Identify which cell holds the provided text, then report its [x, y] central coordinate. 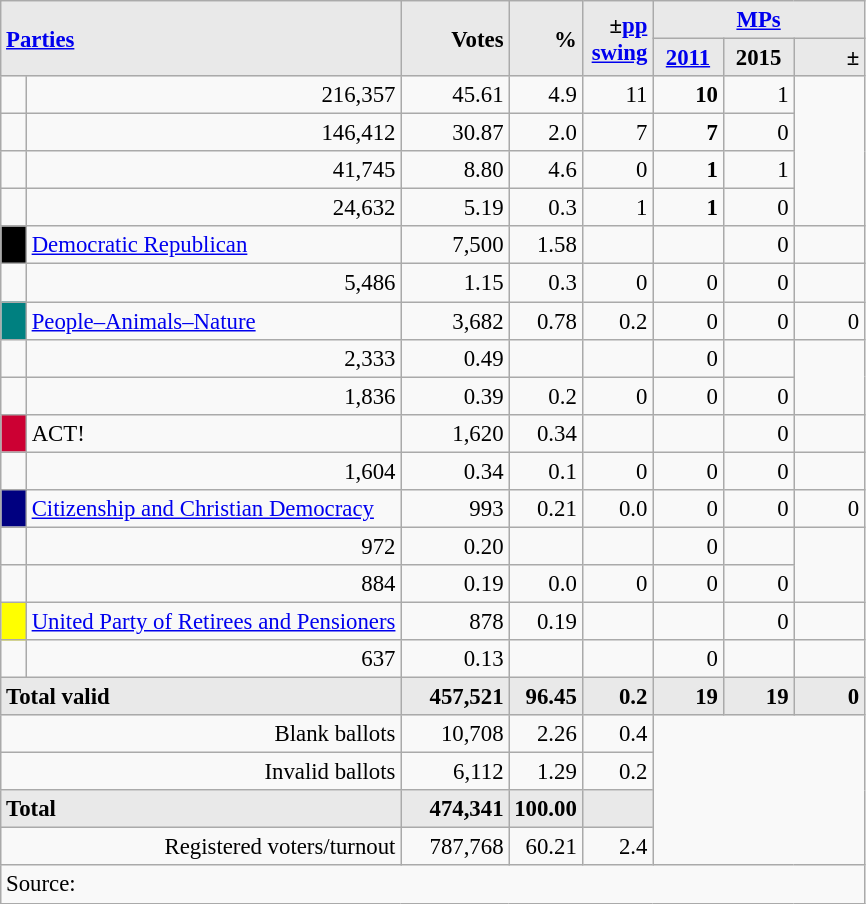
474,341 [455, 809]
41,745 [213, 170]
7,500 [455, 245]
637 [213, 659]
884 [213, 584]
11 [618, 95]
0.21 [546, 509]
2.26 [546, 734]
0.49 [455, 358]
100.00 [546, 809]
ACT! [213, 433]
United Party of Retirees and Pensioners [213, 621]
2,333 [213, 358]
0.39 [455, 396]
60.21 [546, 847]
4.9 [546, 95]
24,632 [213, 208]
10 [688, 95]
0.1 [546, 471]
Democratic Republican [213, 245]
10,708 [455, 734]
878 [455, 621]
1,620 [455, 433]
6,112 [455, 772]
1,836 [213, 396]
Parties [201, 38]
Total [201, 809]
0.20 [455, 546]
1.15 [455, 283]
2015 [758, 58]
972 [213, 546]
Source: [433, 885]
3,682 [455, 321]
MPs [759, 20]
45.61 [455, 95]
0.78 [546, 321]
2.4 [618, 847]
1,604 [213, 471]
787,768 [455, 847]
993 [455, 509]
% [546, 38]
96.45 [546, 697]
Registered voters/turnout [201, 847]
1.29 [546, 772]
216,357 [213, 95]
2.0 [546, 133]
5.19 [455, 208]
Blank ballots [201, 734]
2011 [688, 58]
Total valid [201, 697]
±pp swing [618, 38]
4.6 [546, 170]
30.87 [455, 133]
± [830, 58]
1.58 [546, 245]
Invalid ballots [201, 772]
Citizenship and Christian Democracy [213, 509]
146,412 [213, 133]
8.80 [455, 170]
0.4 [618, 734]
Votes [455, 38]
5,486 [213, 283]
0.13 [455, 659]
People–Animals–Nature [213, 321]
457,521 [455, 697]
